Capture the cell that displays the provided text and extract its (x, y) central coordinate. 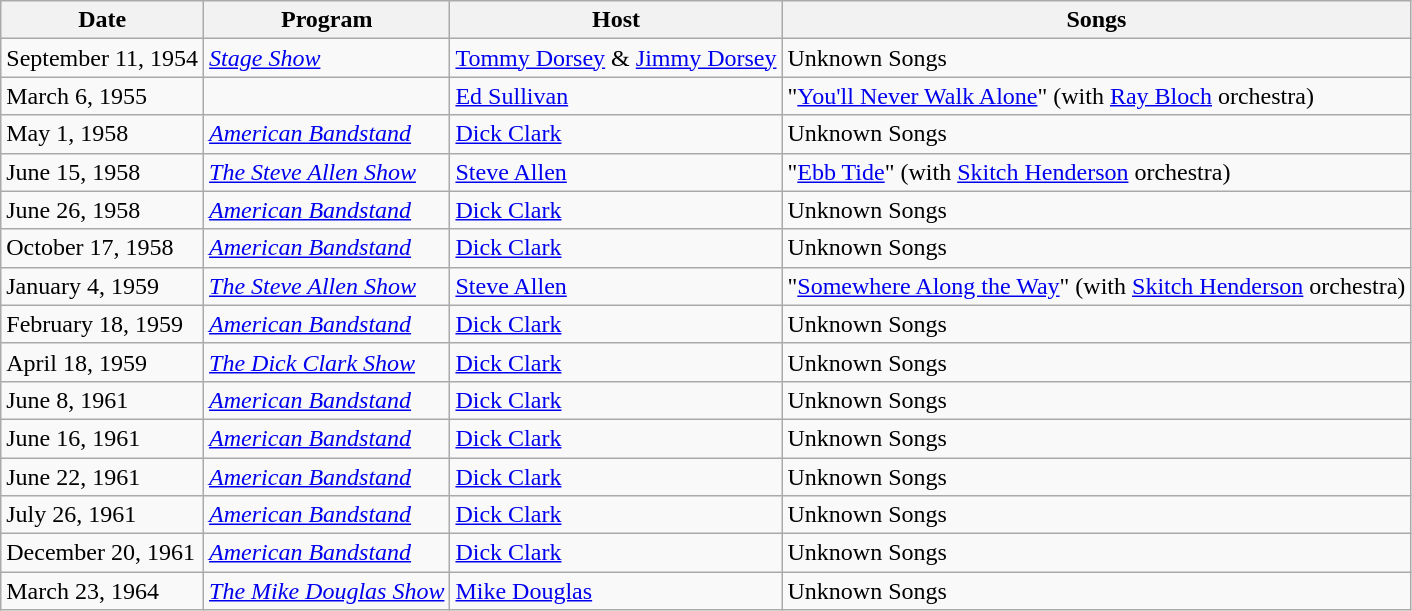
May 1, 1958 (102, 134)
The Mike Douglas Show (327, 591)
January 4, 1959 (102, 286)
June 26, 1958 (102, 210)
Songs (1096, 20)
June 8, 1961 (102, 400)
"Ebb Tide" (with Skitch Henderson orchestra) (1096, 172)
Ed Sullivan (616, 96)
December 20, 1961 (102, 553)
Program (327, 20)
March 23, 1964 (102, 591)
June 16, 1961 (102, 438)
February 18, 1959 (102, 324)
Host (616, 20)
April 18, 1959 (102, 362)
July 26, 1961 (102, 515)
The Dick Clark Show (327, 362)
Stage Show (327, 58)
Mike Douglas (616, 591)
March 6, 1955 (102, 96)
Date (102, 20)
"Somewhere Along the Way" (with Skitch Henderson orchestra) (1096, 286)
June 22, 1961 (102, 477)
September 11, 1954 (102, 58)
"You'll Never Walk Alone" (with Ray Bloch orchestra) (1096, 96)
June 15, 1958 (102, 172)
Tommy Dorsey & Jimmy Dorsey (616, 58)
October 17, 1958 (102, 248)
